Detect which cell encompasses the target text, then output its [x, y] center coordinate. 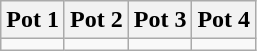
Pot 2 [96, 20]
Pot 4 [224, 20]
Pot 3 [160, 20]
Pot 1 [33, 20]
